Detect which cell encompasses the target text, then output its (x, y) center coordinate. 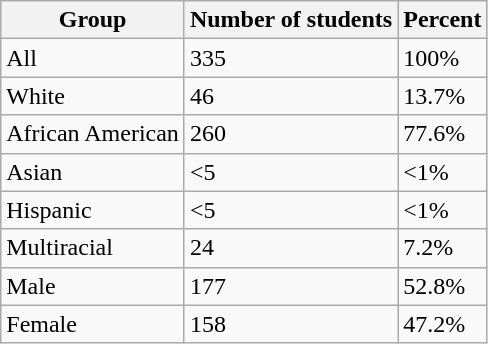
100% (442, 58)
13.7% (442, 96)
Group (93, 20)
7.2% (442, 248)
Percent (442, 20)
177 (290, 286)
158 (290, 324)
Male (93, 286)
46 (290, 96)
Hispanic (93, 210)
Asian (93, 172)
47.2% (442, 324)
52.8% (442, 286)
260 (290, 134)
Multiracial (93, 248)
African American (93, 134)
White (93, 96)
All (93, 58)
Female (93, 324)
77.6% (442, 134)
335 (290, 58)
Number of students (290, 20)
24 (290, 248)
